Pinpoint the cell where the given text exists, returning its (X, Y) midpoint coordinate. 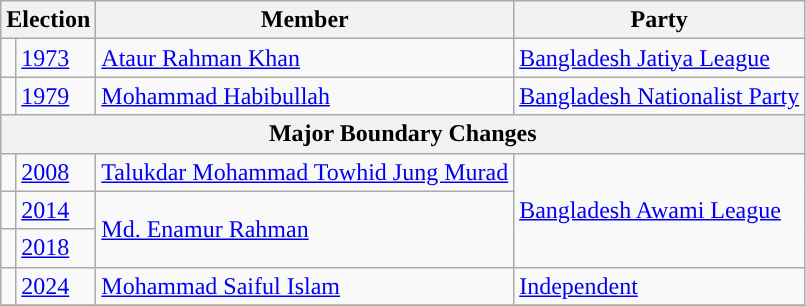
Bangladesh Jatiya League (660, 58)
1973 (56, 58)
Election (48, 20)
2014 (56, 210)
Member (305, 20)
1979 (56, 96)
Mohammad Saiful Islam (305, 286)
Mohammad Habibullah (305, 96)
2018 (56, 248)
Major Boundary Changes (403, 134)
Party (660, 20)
Independent (660, 286)
Bangladesh Nationalist Party (660, 96)
Ataur Rahman Khan (305, 58)
2024 (56, 286)
Bangladesh Awami League (660, 210)
2008 (56, 172)
Talukdar Mohammad Towhid Jung Murad (305, 172)
Md. Enamur Rahman (305, 229)
